Pinpoint the cell where the given text exists, returning its (X, Y) midpoint coordinate. 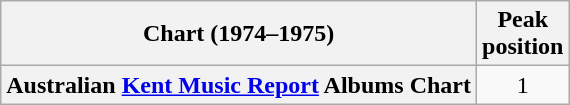
Chart (1974–1975) (239, 34)
Peakposition (523, 34)
1 (523, 85)
Australian Kent Music Report Albums Chart (239, 85)
